Pinpoint the cell where the given text exists, returning its [x, y] midpoint coordinate. 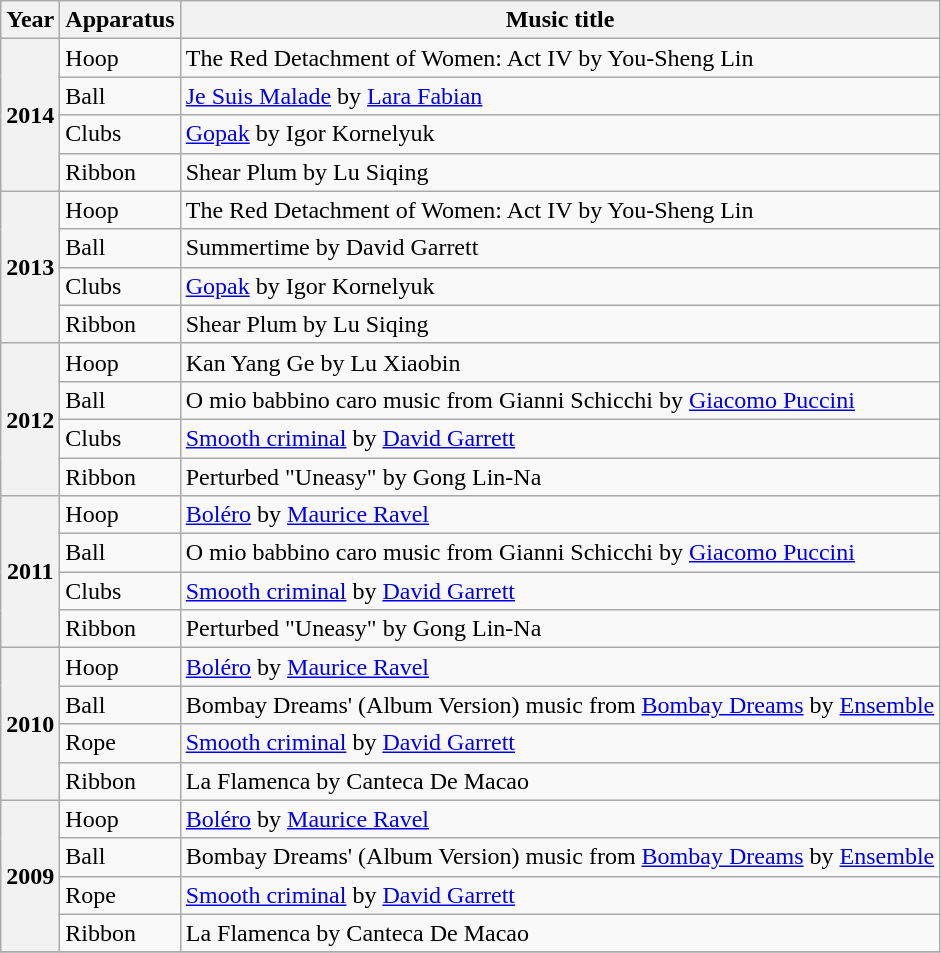
2010 [30, 724]
2011 [30, 572]
2013 [30, 267]
Je Suis Malade by Lara Fabian [560, 96]
Apparatus [120, 20]
2014 [30, 115]
2009 [30, 876]
2012 [30, 419]
Music title [560, 20]
Kan Yang Ge by Lu Xiaobin [560, 362]
Summertime by David Garrett [560, 248]
Year [30, 20]
